Identify which cell holds the provided text, then report its (x, y) central coordinate. 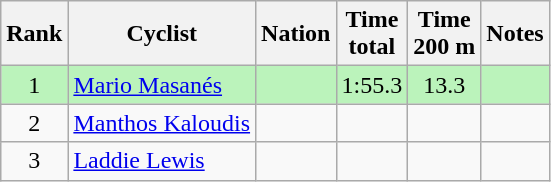
1:55.3 (372, 85)
3 (34, 161)
2 (34, 123)
Time200 m (444, 34)
Cyclist (162, 34)
Laddie Lewis (162, 161)
13.3 (444, 85)
1 (34, 85)
Timetotal (372, 34)
Manthos Kaloudis (162, 123)
Notes (515, 34)
Mario Masanés (162, 85)
Nation (296, 34)
Rank (34, 34)
